For the text-containing cell, return its midpoint in (X, Y) coordinate format. 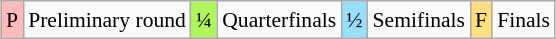
Preliminary round (107, 20)
½ (354, 20)
Finals (524, 20)
F (481, 20)
Quarterfinals (279, 20)
¼ (204, 20)
Semifinals (419, 20)
P (12, 20)
